Scan for the cell matching the given text and deliver its [x, y] coordinate at center. 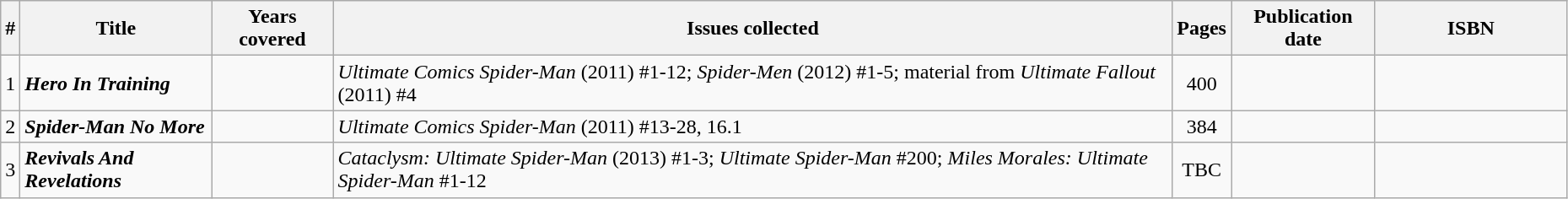
Revivals And Revelations [116, 170]
400 [1202, 83]
3 [10, 170]
ISBN [1471, 29]
Cataclysm: Ultimate Spider-Man (2013) #1-3; Ultimate Spider-Man #200; Miles Morales: Ultimate Spider-Man #1-12 [752, 170]
Ultimate Comics Spider-Man (2011) #1-12; Spider-Men (2012) #1-5; material from Ultimate Fallout (2011) #4 [752, 83]
Publication date [1304, 29]
Hero In Training [116, 83]
Spider-Man No More [116, 126]
Title [116, 29]
Issues collected [752, 29]
1 [10, 83]
Ultimate Comics Spider-Man (2011) #13-28, 16.1 [752, 126]
Years covered [272, 29]
# [10, 29]
Pages [1202, 29]
TBC [1202, 170]
2 [10, 126]
384 [1202, 126]
